Return (x, y) of the center of cell containing provided text 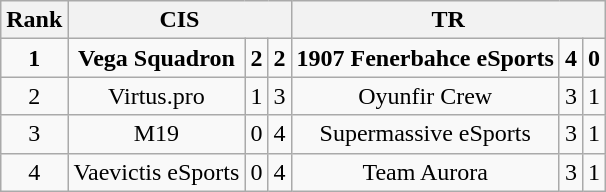
TR (448, 20)
Vaevictis eSports (156, 172)
Supermassive eSports (425, 134)
Team Aurora (425, 172)
Vega Squadron (156, 58)
Virtus.pro (156, 96)
Rank (34, 20)
M19 (156, 134)
Oyunfir Crew (425, 96)
CIS (180, 20)
1907 Fenerbahce eSports (425, 58)
